Output the [x, y] coordinate of the center of the cell containing the given text.  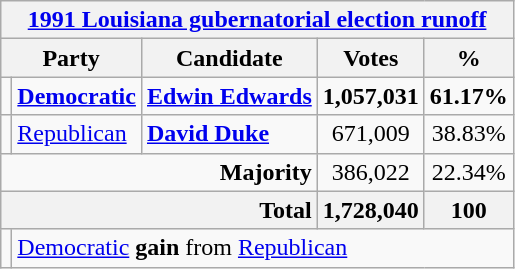
Democratic gain from Republican [263, 248]
100 [468, 210]
61.17% [468, 96]
Democratic [77, 96]
Party [72, 58]
Edwin Edwards [229, 96]
1991 Louisiana gubernatorial election runoff [258, 20]
22.34% [468, 172]
Votes [370, 58]
% [468, 58]
38.83% [468, 134]
386,022 [370, 172]
Republican [77, 134]
671,009 [370, 134]
Majority [160, 172]
Candidate [229, 58]
1,728,040 [370, 210]
Total [160, 210]
1,057,031 [370, 96]
David Duke [229, 134]
